Capture the cell that displays the provided text and extract its (X, Y) central coordinate. 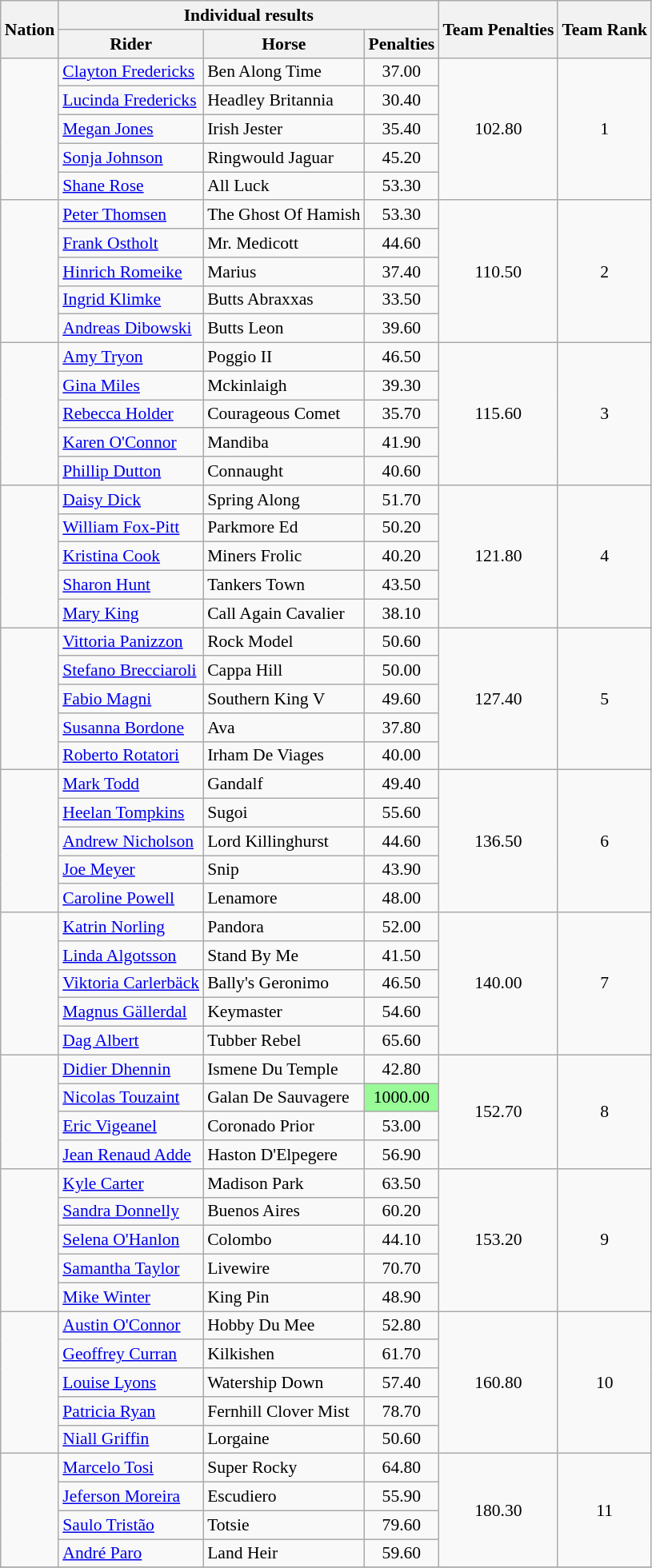
Ingrid Klimke (131, 300)
Lord Killinghurst (283, 841)
59.60 (402, 1554)
102.80 (498, 129)
Andreas Dibowski (131, 329)
Mark Todd (131, 784)
44.10 (402, 1240)
48.00 (402, 899)
39.60 (402, 329)
Susanna Bordone (131, 728)
64.80 (402, 1468)
André Paro (131, 1554)
63.50 (402, 1183)
60.20 (402, 1211)
Mckinlaigh (283, 385)
5 (605, 699)
41.90 (402, 443)
6 (605, 841)
Kyle Carter (131, 1183)
Buenos Aires (283, 1211)
Linda Algotsson (131, 956)
Madison Park (283, 1183)
Livewire (283, 1269)
Daisy Dick (131, 500)
57.40 (402, 1382)
Horse (283, 44)
Haston D'Elpegere (283, 1155)
Peter Thomsen (131, 215)
Watership Down (283, 1382)
41.50 (402, 956)
30.40 (402, 101)
Sugoi (283, 813)
Keymaster (283, 1012)
Eric Vigeanel (131, 1127)
Super Rocky (283, 1468)
Rider (131, 44)
Clayton Fredericks (131, 72)
11 (605, 1510)
Gandalf (283, 784)
152.70 (498, 1111)
35.40 (402, 130)
48.90 (402, 1297)
35.70 (402, 414)
Lucinda Fredericks (131, 101)
Mary King (131, 613)
79.60 (402, 1525)
Lorgaine (283, 1439)
78.70 (402, 1411)
45.20 (402, 158)
Roberto Rotatori (131, 756)
Selena O'Hanlon (131, 1240)
Kilkishen (283, 1355)
54.60 (402, 1012)
1 (605, 129)
Galan De Sauvagere (283, 1098)
37.00 (402, 72)
Penalties (402, 44)
Austin O'Connor (131, 1326)
Headley Britannia (283, 101)
Cappa Hill (283, 671)
Nicolas Touzaint (131, 1098)
Snip (283, 870)
40.60 (402, 471)
55.90 (402, 1497)
115.60 (498, 414)
43.50 (402, 585)
153.20 (498, 1240)
40.20 (402, 557)
Megan Jones (131, 130)
9 (605, 1240)
Individual results (248, 15)
Katrin Norling (131, 927)
51.70 (402, 500)
Amy Tryon (131, 357)
Saulo Tristão (131, 1525)
Bally's Geronimo (283, 983)
Marcelo Tosi (131, 1468)
Team Rank (605, 29)
50.00 (402, 671)
55.60 (402, 813)
Didier Dhennin (131, 1069)
70.70 (402, 1269)
52.80 (402, 1326)
King Pin (283, 1297)
49.60 (402, 699)
Jean Renaud Adde (131, 1155)
38.10 (402, 613)
Tubber Rebel (283, 1041)
The Ghost Of Hamish (283, 215)
Kristina Cook (131, 557)
Niall Griffin (131, 1439)
50.20 (402, 528)
Andrew Nicholson (131, 841)
Butts Abraxxas (283, 300)
Team Penalties (498, 29)
121.80 (498, 557)
Sandra Donnelly (131, 1211)
Butts Leon (283, 329)
Mandiba (283, 443)
42.80 (402, 1069)
Call Again Cavalier (283, 613)
Ben Along Time (283, 72)
Ismene Du Temple (283, 1069)
Pandora (283, 927)
39.30 (402, 385)
Escudiero (283, 1497)
Vittoria Panizzon (131, 642)
Hinrich Romeike (131, 272)
Viktoria Carlerbäck (131, 983)
Mike Winter (131, 1297)
Jeferson Moreira (131, 1497)
Stand By Me (283, 956)
65.60 (402, 1041)
56.90 (402, 1155)
Lenamore (283, 899)
Marius (283, 272)
Ringwould Jaguar (283, 158)
1000.00 (402, 1098)
2 (605, 272)
Caroline Powell (131, 899)
Colombo (283, 1240)
140.00 (498, 983)
Karen O'Connor (131, 443)
Joe Meyer (131, 870)
53.00 (402, 1127)
Courageous Comet (283, 414)
160.80 (498, 1382)
Poggio II (283, 357)
Louise Lyons (131, 1382)
37.80 (402, 728)
Frank Ostholt (131, 243)
Rebecca Holder (131, 414)
Samantha Taylor (131, 1269)
Totsie (283, 1525)
Hobby Du Mee (283, 1326)
Southern King V (283, 699)
33.50 (402, 300)
Spring Along (283, 500)
127.40 (498, 699)
Heelan Tompkins (131, 813)
3 (605, 414)
Sharon Hunt (131, 585)
52.00 (402, 927)
Irham De Viages (283, 756)
Fabio Magni (131, 699)
7 (605, 983)
Miners Frolic (283, 557)
Connaught (283, 471)
Mr. Medicott (283, 243)
All Luck (283, 186)
Gina Miles (131, 385)
4 (605, 557)
William Fox-Pitt (131, 528)
Dag Albert (131, 1041)
43.90 (402, 870)
37.40 (402, 272)
Patricia Ryan (131, 1411)
8 (605, 1111)
110.50 (498, 272)
Magnus Gällerdal (131, 1012)
Land Heir (283, 1554)
Ava (283, 728)
136.50 (498, 841)
Nation (30, 29)
Coronado Prior (283, 1127)
Shane Rose (131, 186)
180.30 (498, 1510)
Sonja Johnson (131, 158)
Stefano Brecciaroli (131, 671)
Fernhill Clover Mist (283, 1411)
Rock Model (283, 642)
Phillip Dutton (131, 471)
49.40 (402, 784)
Tankers Town (283, 585)
Parkmore Ed (283, 528)
Geoffrey Curran (131, 1355)
Irish Jester (283, 130)
40.00 (402, 756)
10 (605, 1382)
61.70 (402, 1355)
